Find where the given text appears and provide that cell's center as [x, y] coordinate. 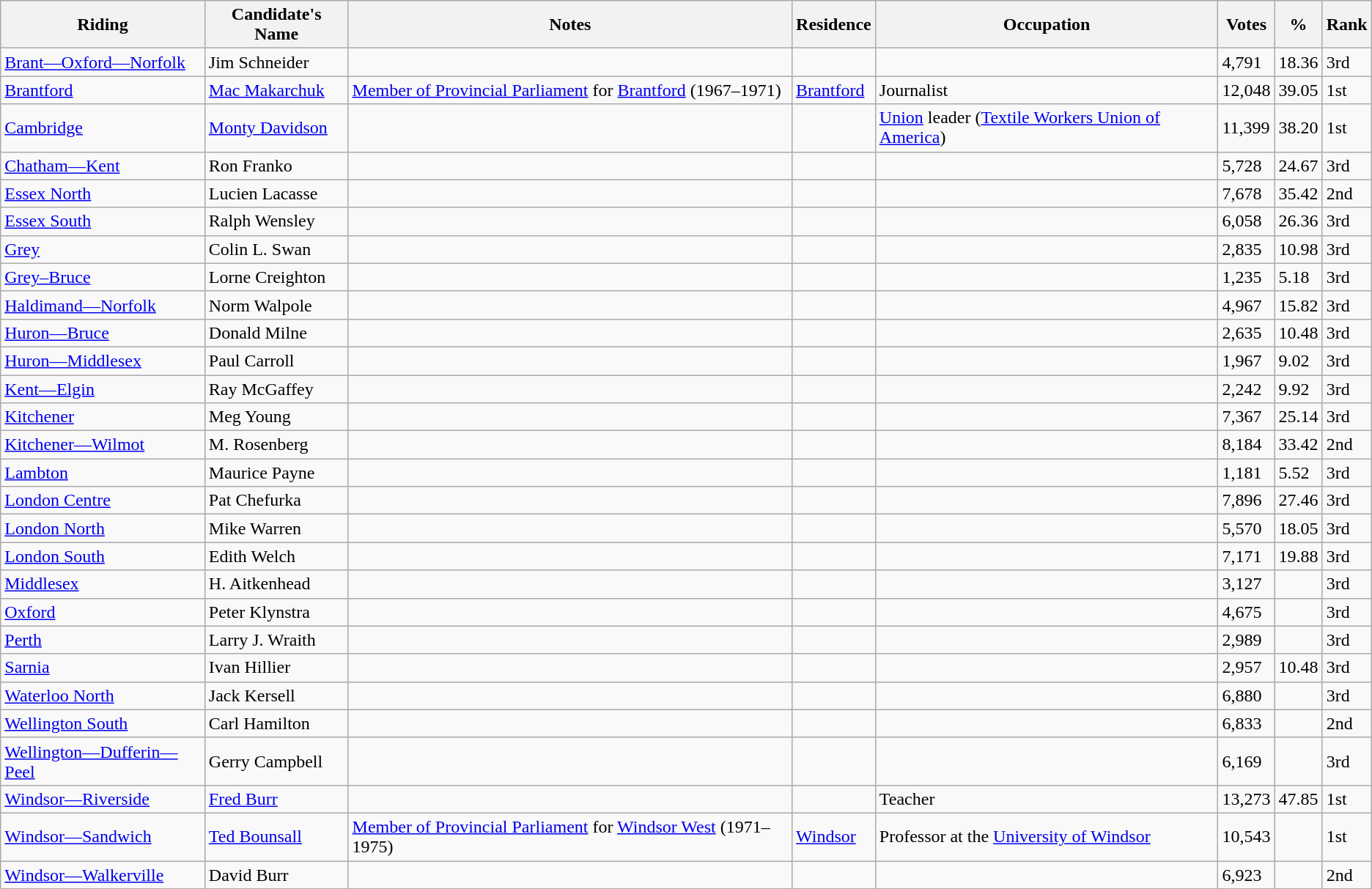
Middlesex [103, 584]
24.67 [1299, 166]
25.14 [1299, 417]
33.42 [1299, 445]
Grey [103, 249]
Ted Bounsall [276, 837]
7,171 [1246, 556]
4,791 [1246, 62]
Essex South [103, 221]
Larry J. Wraith [276, 640]
Union leader (Textile Workers Union of America) [1047, 128]
9.92 [1299, 389]
5,728 [1246, 166]
12,048 [1246, 90]
Wellington South [103, 723]
Wellington—Dufferin—Peel [103, 761]
Waterloo North [103, 696]
1,235 [1246, 277]
Essex North [103, 193]
Huron—Bruce [103, 333]
London South [103, 556]
15.82 [1299, 305]
19.88 [1299, 556]
Cambridge [103, 128]
11,399 [1246, 128]
7,896 [1246, 501]
Lorne Creighton [276, 277]
6,833 [1246, 723]
Oxford [103, 612]
Windsor—Walkerville [103, 874]
5.52 [1299, 473]
Perth [103, 640]
39.05 [1299, 90]
Occupation [1047, 25]
47.85 [1299, 799]
18.05 [1299, 528]
26.36 [1299, 221]
Member of Provincial Parliament for Brantford (1967–1971) [570, 90]
Residence [834, 25]
18.36 [1299, 62]
6,058 [1246, 221]
5.18 [1299, 277]
10.98 [1299, 249]
David Burr [276, 874]
Notes [570, 25]
3,127 [1246, 584]
London Centre [103, 501]
Windsor—Sandwich [103, 837]
Lambton [103, 473]
2,989 [1246, 640]
2,957 [1246, 668]
Carl Hamilton [276, 723]
Paul Carroll [276, 361]
Monty Davidson [276, 128]
Grey–Bruce [103, 277]
2,242 [1246, 389]
1,181 [1246, 473]
Candidate's Name [276, 25]
5,570 [1246, 528]
Edith Welch [276, 556]
Colin L. Swan [276, 249]
1,967 [1246, 361]
6,923 [1246, 874]
6,880 [1246, 696]
Peter Klynstra [276, 612]
2,835 [1246, 249]
10,543 [1246, 837]
8,184 [1246, 445]
Teacher [1047, 799]
Brant—Oxford—Norfolk [103, 62]
Rank [1347, 25]
4,967 [1246, 305]
7,367 [1246, 417]
Jim Schneider [276, 62]
27.46 [1299, 501]
H. Aitkenhead [276, 584]
Lucien Lacasse [276, 193]
Windsor [834, 837]
Huron—Middlesex [103, 361]
Riding [103, 25]
Member of Provincial Parliament for Windsor West (1971–1975) [570, 837]
Gerry Campbell [276, 761]
Journalist [1047, 90]
Donald Milne [276, 333]
Pat Chefurka [276, 501]
13,273 [1246, 799]
Sarnia [103, 668]
4,675 [1246, 612]
Meg Young [276, 417]
Ralph Wensley [276, 221]
Mike Warren [276, 528]
Ivan Hillier [276, 668]
38.20 [1299, 128]
7,678 [1246, 193]
% [1299, 25]
Kitchener—Wilmot [103, 445]
Jack Kersell [276, 696]
London North [103, 528]
35.42 [1299, 193]
Chatham—Kent [103, 166]
Windsor—Riverside [103, 799]
Fred Burr [276, 799]
Maurice Payne [276, 473]
Votes [1246, 25]
Haldimand—Norfolk [103, 305]
Professor at the University of Windsor [1047, 837]
Ron Franko [276, 166]
Norm Walpole [276, 305]
6,169 [1246, 761]
Kent—Elgin [103, 389]
2,635 [1246, 333]
Ray McGaffey [276, 389]
Mac Makarchuk [276, 90]
9.02 [1299, 361]
M. Rosenberg [276, 445]
Kitchener [103, 417]
